Identify which cell holds the provided text, then report its (x, y) central coordinate. 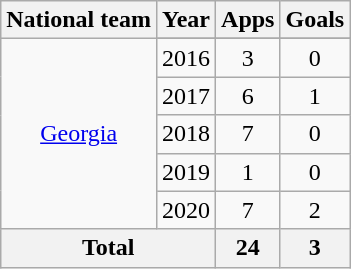
Year (186, 20)
Total (108, 248)
2018 (186, 134)
2020 (186, 210)
Apps (248, 20)
24 (248, 248)
2016 (186, 58)
National team (79, 20)
2019 (186, 172)
Goals (315, 20)
6 (248, 96)
Georgia (79, 134)
2017 (186, 96)
2 (315, 210)
